Locate the cell with the specified text and output its [X, Y] center coordinate. 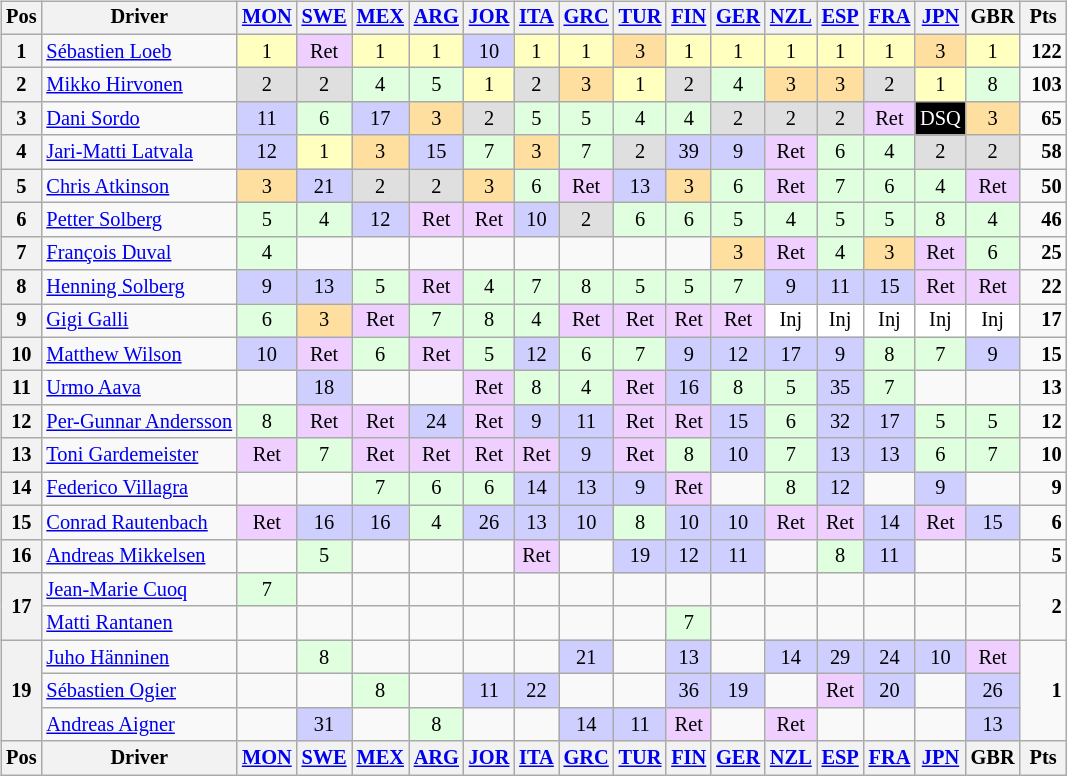
20 [890, 691]
Chris Atkinson [139, 186]
Dani Sordo [139, 119]
Jari-Matti Latvala [139, 152]
Urmo Aava [139, 388]
35 [840, 388]
Per-Gunnar Andersson [139, 422]
Federico Villagra [139, 489]
32 [840, 422]
50 [1044, 186]
François Duval [139, 253]
DSQ [940, 119]
Matthew Wilson [139, 354]
Sébastien Ogier [139, 691]
36 [688, 691]
Andreas Mikkelsen [139, 556]
29 [840, 657]
Sébastien Loeb [139, 51]
122 [1044, 51]
31 [324, 724]
Gigi Galli [139, 321]
Henning Solberg [139, 287]
46 [1044, 220]
Petter Solberg [139, 220]
Toni Gardemeister [139, 455]
25 [1044, 253]
18 [324, 388]
Jean-Marie Cuoq [139, 590]
Conrad Rautenbach [139, 522]
39 [688, 152]
Juho Hänninen [139, 657]
103 [1044, 85]
Andreas Aigner [139, 724]
Mikko Hirvonen [139, 85]
Matti Rantanen [139, 623]
65 [1044, 119]
58 [1044, 152]
